Scan for the cell matching the given text and deliver its (x, y) coordinate at center. 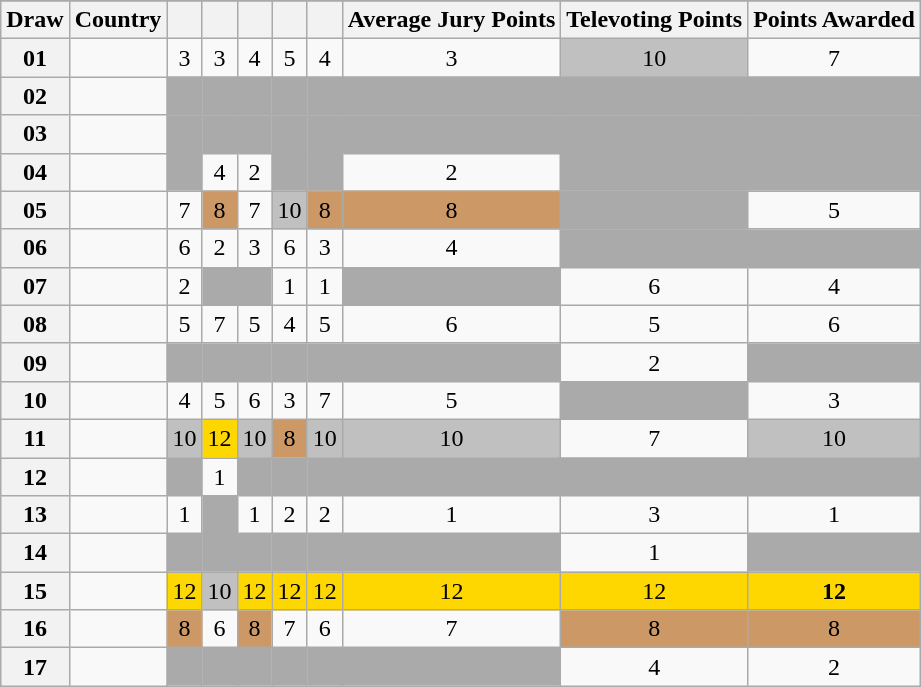
Draw (35, 20)
13 (35, 515)
08 (35, 324)
17 (35, 667)
02 (35, 96)
Average Jury Points (452, 20)
16 (35, 629)
11 (35, 438)
14 (35, 553)
03 (35, 134)
01 (35, 58)
06 (35, 248)
Televoting Points (654, 20)
07 (35, 286)
09 (35, 362)
05 (35, 210)
Points Awarded (834, 20)
04 (35, 172)
Country (118, 20)
15 (35, 591)
